Identify which cell holds the provided text, then report its [X, Y] central coordinate. 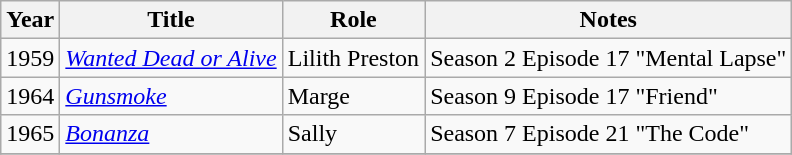
Gunsmoke [171, 96]
Role [353, 20]
1965 [30, 134]
Lilith Preston [353, 58]
Notes [608, 20]
Season 7 Episode 21 "The Code" [608, 134]
1959 [30, 58]
Title [171, 20]
Wanted Dead or Alive [171, 58]
Marge [353, 96]
Year [30, 20]
Season 9 Episode 17 "Friend" [608, 96]
1964 [30, 96]
Season 2 Episode 17 "Mental Lapse" [608, 58]
Bonanza [171, 134]
Sally [353, 134]
